Extract the [X, Y] coordinate from the center of the cell holding the provided text.  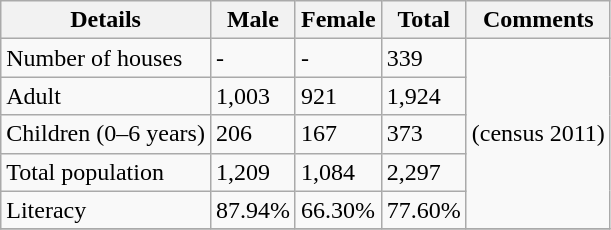
Children (0–6 years) [106, 134]
Details [106, 20]
Literacy [106, 210]
1,209 [252, 172]
167 [338, 134]
87.94% [252, 210]
921 [338, 96]
1,924 [424, 96]
339 [424, 58]
77.60% [424, 210]
206 [252, 134]
1,084 [338, 172]
Female [338, 20]
Male [252, 20]
Number of houses [106, 58]
2,297 [424, 172]
Total population [106, 172]
Adult [106, 96]
66.30% [338, 210]
373 [424, 134]
(census 2011) [538, 134]
1,003 [252, 96]
Comments [538, 20]
Total [424, 20]
